Identify which cell holds the provided text, then report its (x, y) central coordinate. 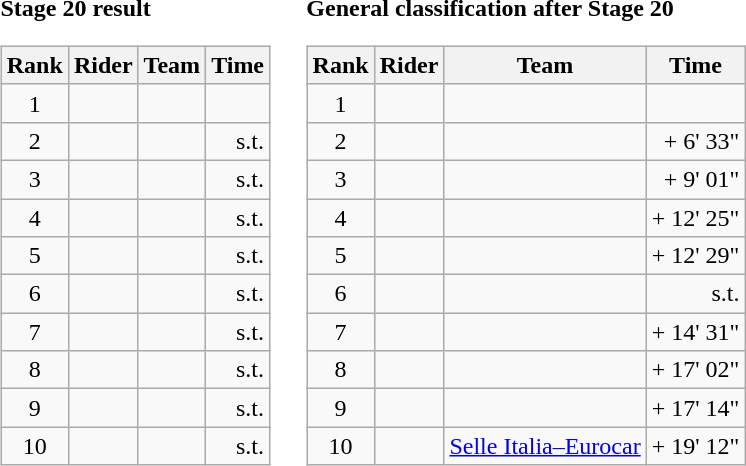
Selle Italia–Eurocar (545, 446)
+ 6' 33" (696, 141)
+ 14' 31" (696, 332)
+ 17' 14" (696, 408)
+ 9' 01" (696, 179)
+ 17' 02" (696, 370)
+ 12' 25" (696, 217)
+ 19' 12" (696, 446)
+ 12' 29" (696, 256)
